Find where the given text appears and provide that cell's center as [x, y] coordinate. 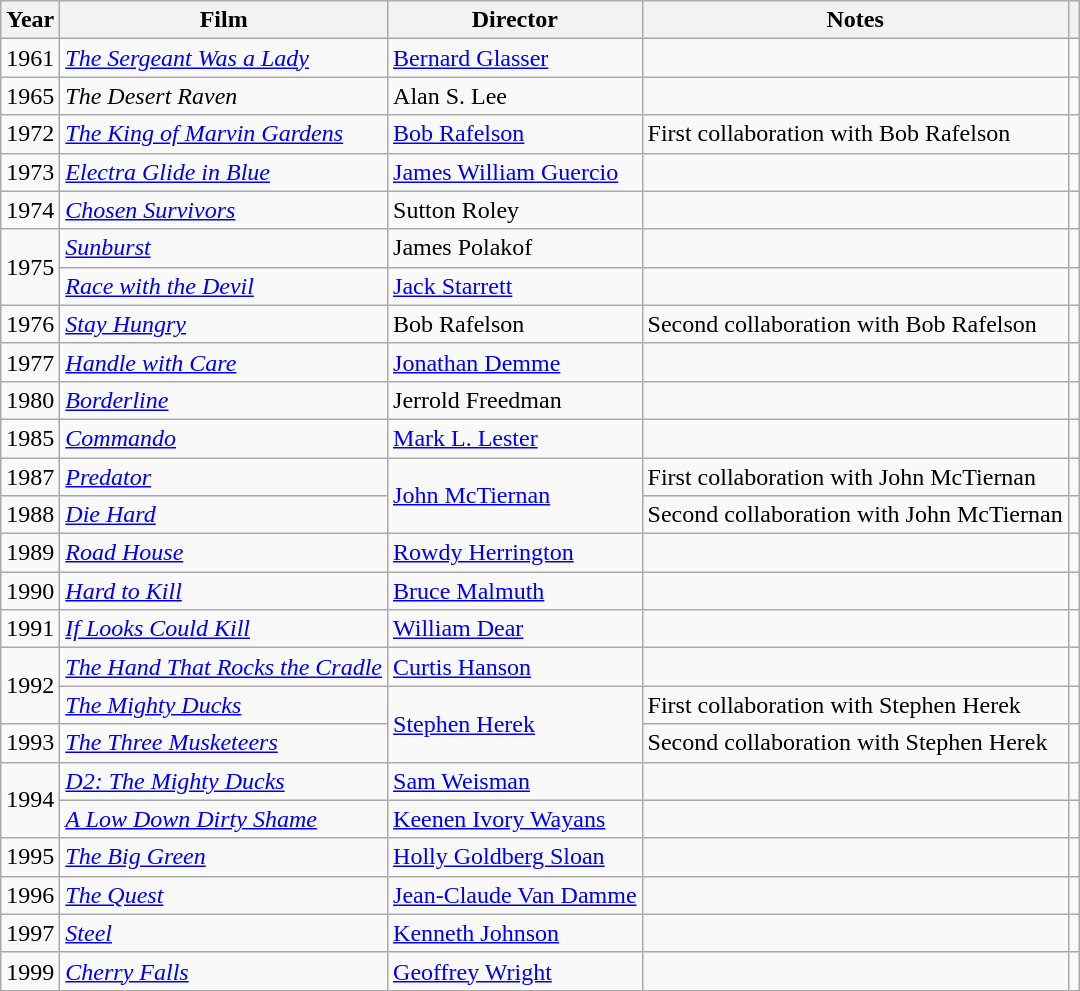
Bruce Malmuth [516, 591]
Holly Goldberg Sloan [516, 857]
Sunburst [224, 248]
The Three Musketeers [224, 743]
If Looks Could Kill [224, 629]
Stay Hungry [224, 324]
First collaboration with Bob Rafelson [855, 134]
The Hand That Rocks the Cradle [224, 667]
Geoffrey Wright [516, 971]
1987 [30, 477]
William Dear [516, 629]
Jack Starrett [516, 286]
Stephen Herek [516, 724]
Chosen Survivors [224, 210]
Jerrold Freedman [516, 400]
1988 [30, 515]
1991 [30, 629]
Handle with Care [224, 362]
Alan S. Lee [516, 96]
1997 [30, 933]
The Big Green [224, 857]
Rowdy Herrington [516, 553]
Second collaboration with Stephen Herek [855, 743]
Sutton Roley [516, 210]
The Desert Raven [224, 96]
Commando [224, 438]
1977 [30, 362]
First collaboration with Stephen Herek [855, 705]
Steel [224, 933]
1975 [30, 267]
Die Hard [224, 515]
1961 [30, 58]
1994 [30, 800]
Sam Weisman [516, 781]
Curtis Hanson [516, 667]
Borderline [224, 400]
D2: The Mighty Ducks [224, 781]
James Polakof [516, 248]
Mark L. Lester [516, 438]
Year [30, 20]
1965 [30, 96]
Electra Glide in Blue [224, 172]
John McTiernan [516, 496]
James William Guercio [516, 172]
Cherry Falls [224, 971]
Hard to Kill [224, 591]
Film [224, 20]
Jean-Claude Van Damme [516, 895]
Director [516, 20]
A Low Down Dirty Shame [224, 819]
1990 [30, 591]
Jonathan Demme [516, 362]
1980 [30, 400]
The Mighty Ducks [224, 705]
First collaboration with John McTiernan [855, 477]
Kenneth Johnson [516, 933]
Second collaboration with Bob Rafelson [855, 324]
1973 [30, 172]
1972 [30, 134]
Second collaboration with John McTiernan [855, 515]
1995 [30, 857]
1993 [30, 743]
The Sergeant Was a Lady [224, 58]
1989 [30, 553]
Race with the Devil [224, 286]
1996 [30, 895]
The King of Marvin Gardens [224, 134]
The Quest [224, 895]
1999 [30, 971]
Predator [224, 477]
Road House [224, 553]
Notes [855, 20]
1974 [30, 210]
1985 [30, 438]
1976 [30, 324]
Bernard Glasser [516, 58]
1992 [30, 686]
Keenen Ivory Wayans [516, 819]
